Search for the cell housing the specified text and yield its (x, y) center coordinate. 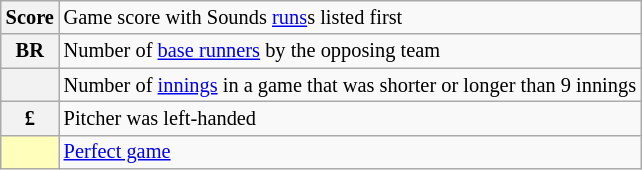
Game score with Sounds runss listed first (350, 17)
Number of innings in a game that was shorter or longer than 9 innings (350, 85)
Number of base runners by the opposing team (350, 51)
Perfect game (350, 152)
Pitcher was left-handed (350, 118)
BR (30, 51)
£ (30, 118)
Score (30, 17)
